Extract the [x, y] coordinate from the center of the cell holding the provided text.  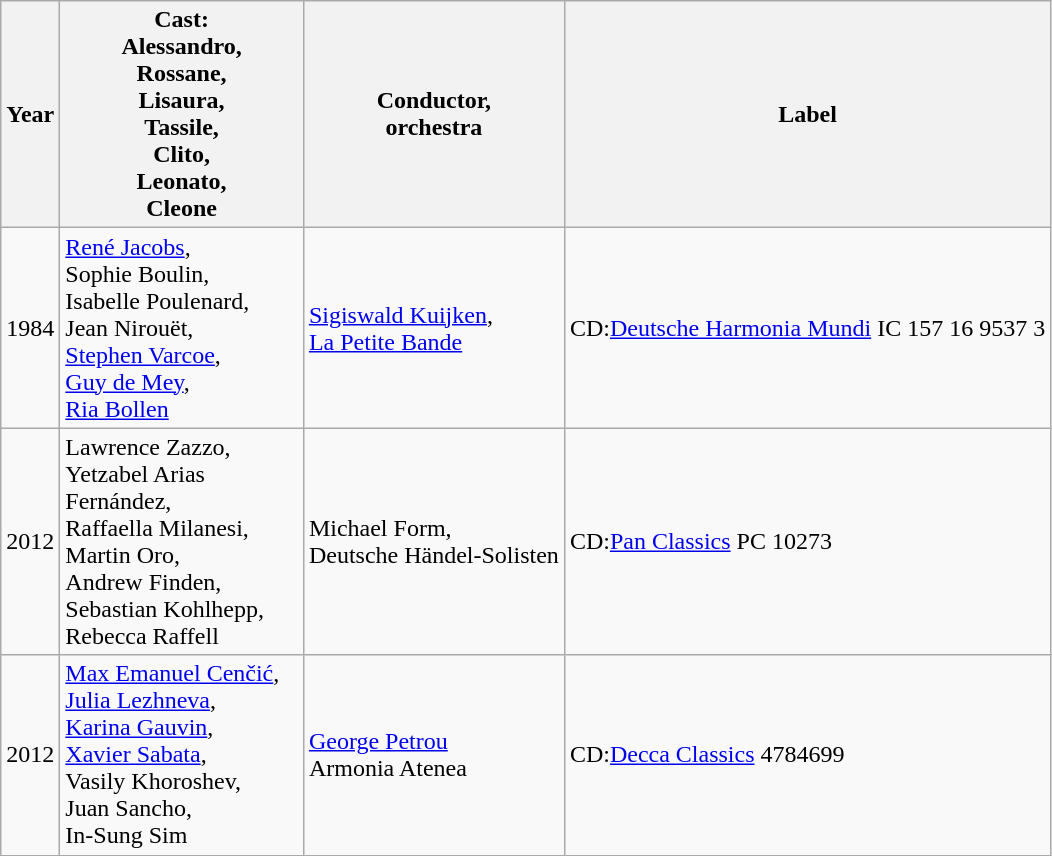
Cast:Alessandro,Rossane,Lisaura,Tassile,Clito,Leonato,Cleone [182, 114]
George Petrou Armonia Atenea [434, 755]
Sigiswald Kuijken, La Petite Bande [434, 328]
Max Emanuel Cenčić,Julia Lezhneva,Karina Gauvin, Xavier Sabata,Vasily Khoroshev,Juan Sancho,In-Sung Sim [182, 755]
CD:Pan Classics PC 10273 [807, 542]
René Jacobs,Sophie Boulin, Isabelle Poulenard, Jean Nirouët, Stephen Varcoe,Guy de Mey,Ria Bollen [182, 328]
CD:Deutsche Harmonia Mundi IC 157 16 9537 3 [807, 328]
Year [30, 114]
Conductor,orchestra [434, 114]
Lawrence Zazzo,Yetzabel Arias Fernández,Raffaella Milanesi,Martin Oro,Andrew Finden,Sebastian Kohlhepp,Rebecca Raffell [182, 542]
1984 [30, 328]
CD:Decca Classics 4784699 [807, 755]
Label [807, 114]
Michael Form,Deutsche Händel-Solisten [434, 542]
